Provide the [X, Y] coordinate of the cell's center where the given text is located.  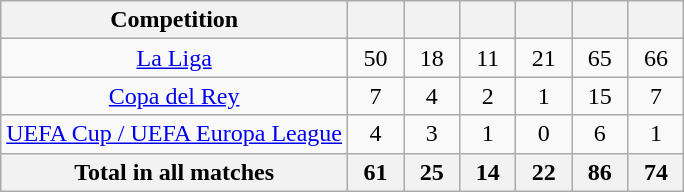
Copa del Rey [174, 96]
Total in all matches [174, 172]
11 [488, 58]
2 [488, 96]
86 [600, 172]
15 [600, 96]
14 [488, 172]
61 [376, 172]
UEFA Cup / UEFA Europa League [174, 134]
6 [600, 134]
50 [376, 58]
3 [432, 134]
18 [432, 58]
La Liga [174, 58]
25 [432, 172]
74 [656, 172]
0 [544, 134]
66 [656, 58]
Competition [174, 20]
21 [544, 58]
22 [544, 172]
65 [600, 58]
